Detect which cell encompasses the target text, then output its [x, y] center coordinate. 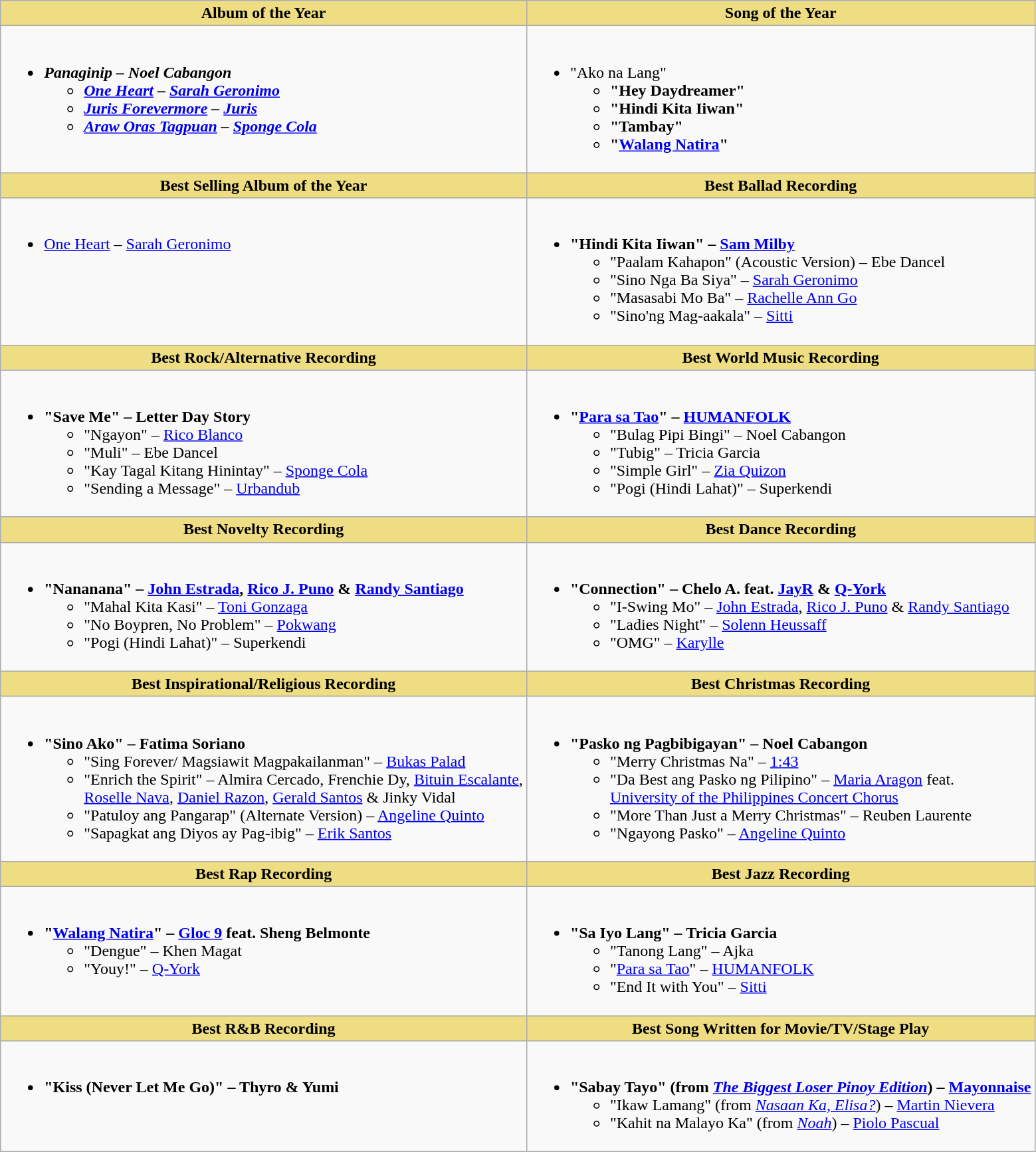
Panaginip – Noel CabangonOne Heart – Sarah GeronimoJuris Forevermore – JurisAraw Oras Tagpuan – Sponge Cola [264, 100]
Best Christmas Recording [780, 684]
Best Rap Recording [264, 874]
"Connection" – Chelo A. feat. JayR & Q-York"I-Swing Mo" – John Estrada, Rico J. Puno & Randy Santiago"Ladies Night" – Solenn Heussaff"OMG" – Karylle [780, 607]
Best R&B Recording [264, 1028]
Best Novelty Recording [264, 529]
Album of the Year [264, 13]
Best Ballad Recording [780, 185]
Best Jazz Recording [780, 874]
Best Dance Recording [780, 529]
"Kiss (Never Let Me Go)" – Thyro & Yumi [264, 1096]
"Sa Iyo Lang" – Tricia Garcia"Tanong Lang" – Ajka"Para sa Tao" – HUMANFOLK"End It with You" – Sitti [780, 951]
"Para sa Tao" – HUMANFOLK"Bulag Pipi Bingi" – Noel Cabangon"Tubig" – Tricia Garcia"Simple Girl" – Zia Quizon"Pogi (Hindi Lahat)" – Superkendi [780, 444]
Best Inspirational/Religious Recording [264, 684]
"Ako na Lang""Hey Daydreamer""Hindi Kita Iiwan""Tambay""Walang Natira" [780, 100]
Best Selling Album of the Year [264, 185]
Best Song Written for Movie/TV/Stage Play [780, 1028]
"Walang Natira" – Gloc 9 feat. Sheng Belmonte"Dengue" – Khen Magat"Youy!" – Q-York [264, 951]
One Heart – Sarah Geronimo [264, 271]
Best World Music Recording [780, 357]
"Save Me" – Letter Day Story"Ngayon" – Rico Blanco"Muli" – Ebe Dancel"Kay Tagal Kitang Hinintay" – Sponge Cola"Sending a Message" – Urbandub [264, 444]
Best Rock/Alternative Recording [264, 357]
Song of the Year [780, 13]
